Return the (X, Y) coordinate for the center point of the cell that contains the specified text.  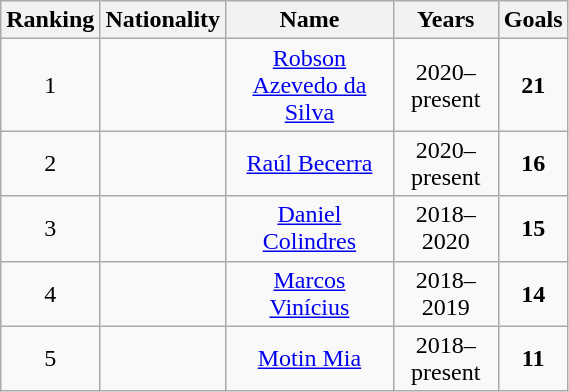
2018–2020 (446, 228)
Marcos Vinícius (310, 294)
2018–present (446, 358)
16 (533, 164)
Years (446, 20)
Ranking (50, 20)
21 (533, 85)
2018–2019 (446, 294)
15 (533, 228)
Motin Mia (310, 358)
2 (50, 164)
Daniel Colindres (310, 228)
1 (50, 85)
4 (50, 294)
Goals (533, 20)
Name (310, 20)
Raúl Becerra (310, 164)
3 (50, 228)
11 (533, 358)
Nationality (163, 20)
14 (533, 294)
Robson Azevedo da Silva (310, 85)
5 (50, 358)
